From the cell containing the given text, extract its center point as [x, y] coordinate. 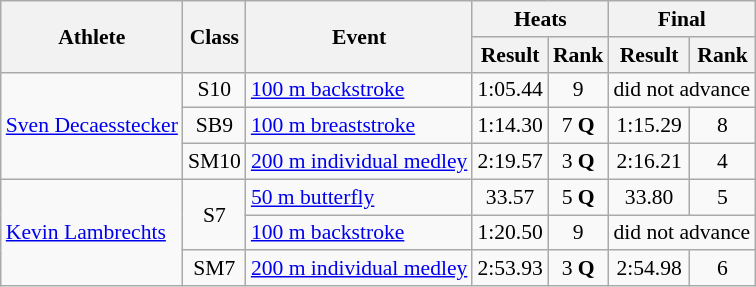
1:14.30 [510, 126]
2:54.98 [648, 269]
50 m butterfly [360, 197]
8 [722, 126]
Class [214, 36]
33.80 [648, 197]
1:20.50 [510, 233]
Heats [540, 19]
SM10 [214, 162]
7 Q [578, 126]
Final [682, 19]
33.57 [510, 197]
SM7 [214, 269]
Athlete [92, 36]
1:15.29 [648, 126]
2:53.93 [510, 269]
S10 [214, 90]
4 [722, 162]
5 [722, 197]
S7 [214, 214]
5 Q [578, 197]
Event [360, 36]
1:05.44 [510, 90]
2:19.57 [510, 162]
6 [722, 269]
Kevin Lambrechts [92, 232]
100 m breaststroke [360, 126]
SB9 [214, 126]
2:16.21 [648, 162]
Sven Decaesstecker [92, 126]
